Pinpoint the cell where the given text exists, returning its [X, Y] midpoint coordinate. 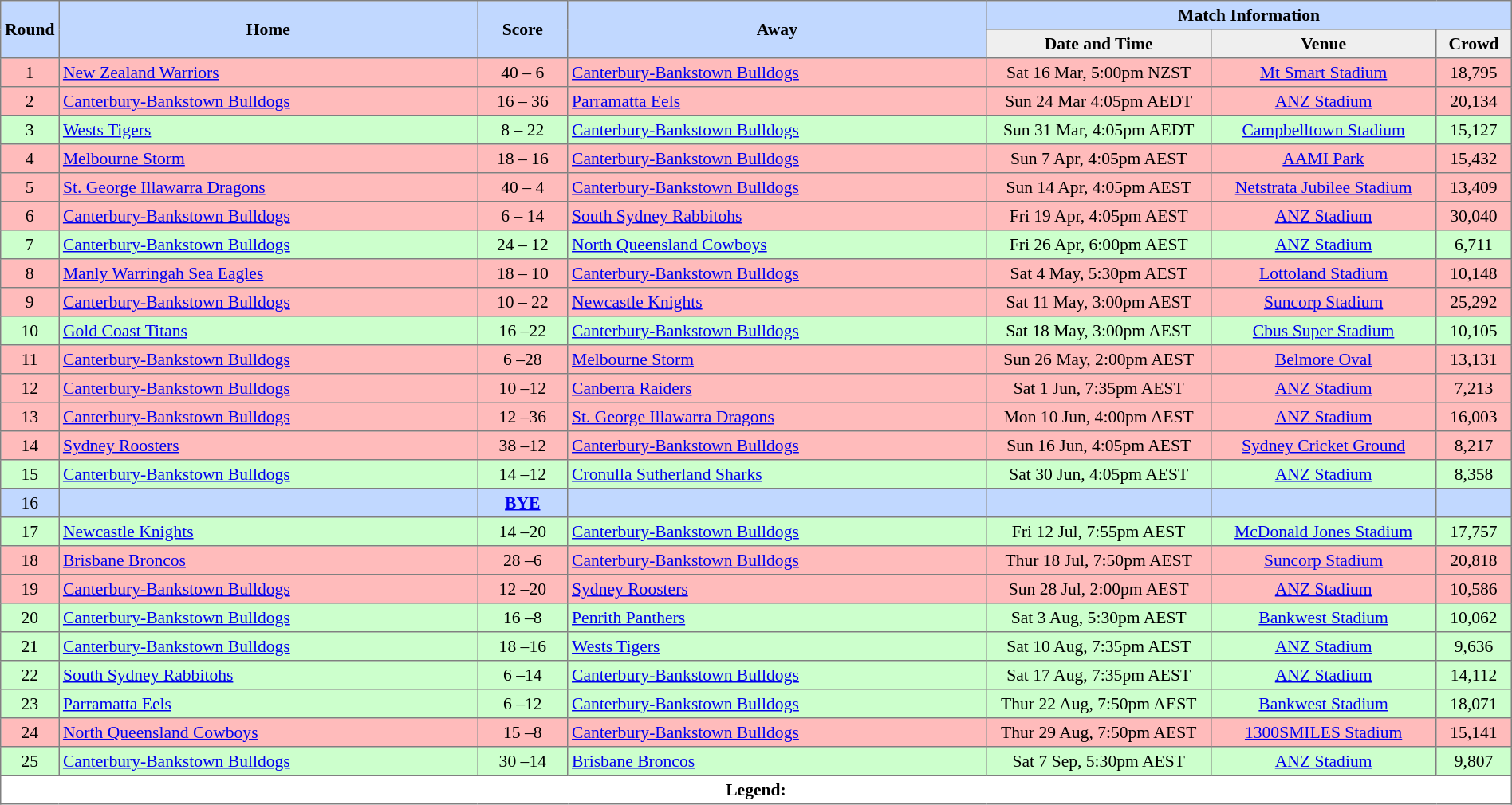
Thur 22 Aug, 7:50pm AEST [1099, 704]
7 [30, 245]
10,586 [1474, 589]
15 –8 [523, 732]
Away [777, 29]
10 [30, 331]
1 [30, 73]
21 [30, 646]
20,134 [1474, 101]
BYE [523, 503]
6 –12 [523, 704]
6 –28 [523, 359]
Sat 18 May, 3:00pm AEST [1099, 331]
Fri 26 Apr, 6:00pm AEST [1099, 245]
24 – 12 [523, 245]
8,358 [1474, 474]
Thur 29 Aug, 7:50pm AEST [1099, 732]
Match Information [1249, 15]
25,292 [1474, 302]
Venue [1323, 44]
24 [30, 732]
4 [30, 159]
10 – 22 [523, 302]
15,141 [1474, 732]
30 –14 [523, 761]
14 [30, 446]
28 –6 [523, 560]
12 –36 [523, 417]
18 – 16 [523, 159]
8,217 [1474, 446]
12 –20 [523, 589]
22 [30, 675]
9,636 [1474, 646]
Sat 17 Aug, 7:35pm AEST [1099, 675]
Mt Smart Stadium [1323, 73]
13 [30, 417]
Sat 7 Sep, 5:30pm AEST [1099, 761]
Sun 28 Jul, 2:00pm AEST [1099, 589]
Sun 26 May, 2:00pm AEST [1099, 359]
Fri 19 Apr, 4:05pm AEST [1099, 216]
Gold Coast Titans [268, 331]
8 – 22 [523, 130]
Round [30, 29]
Netstrata Jubilee Stadium [1323, 187]
1300SMILES Stadium [1323, 732]
14 –20 [523, 532]
10,105 [1474, 331]
Cbus Super Stadium [1323, 331]
9 [30, 302]
Canberra Raiders [777, 388]
Mon 10 Jun, 4:00pm AEST [1099, 417]
13,131 [1474, 359]
Belmore Oval [1323, 359]
15 [30, 474]
14,112 [1474, 675]
Sat 16 Mar, 5:00pm NZST [1099, 73]
Legend: [756, 790]
20 [30, 618]
2 [30, 101]
14 –12 [523, 474]
Sat 3 Aug, 5:30pm AEST [1099, 618]
16 –8 [523, 618]
Penrith Panthers [777, 618]
6,711 [1474, 245]
40 – 4 [523, 187]
18,071 [1474, 704]
Date and Time [1099, 44]
13,409 [1474, 187]
Sun 7 Apr, 4:05pm AEST [1099, 159]
Sydney Cricket Ground [1323, 446]
16 –22 [523, 331]
Sat 11 May, 3:00pm AEST [1099, 302]
25 [30, 761]
16,003 [1474, 417]
20,818 [1474, 560]
Sun 16 Jun, 4:05pm AEST [1099, 446]
Sat 10 Aug, 7:35pm AEST [1099, 646]
9,807 [1474, 761]
16 – 36 [523, 101]
3 [30, 130]
6 –14 [523, 675]
10 –12 [523, 388]
Campbelltown Stadium [1323, 130]
10,062 [1474, 618]
6 – 14 [523, 216]
Crowd [1474, 44]
30,040 [1474, 216]
40 – 6 [523, 73]
7,213 [1474, 388]
Home [268, 29]
5 [30, 187]
10,148 [1474, 273]
Sat 4 May, 5:30pm AEST [1099, 273]
Sun 14 Apr, 4:05pm AEST [1099, 187]
8 [30, 273]
17 [30, 532]
Manly Warringah Sea Eagles [268, 273]
16 [30, 503]
17,757 [1474, 532]
Sat 30 Jun, 4:05pm AEST [1099, 474]
23 [30, 704]
15,127 [1474, 130]
McDonald Jones Stadium [1323, 532]
Thur 18 Jul, 7:50pm AEST [1099, 560]
Cronulla Sutherland Sharks [777, 474]
Fri 12 Jul, 7:55pm AEST [1099, 532]
New Zealand Warriors [268, 73]
18 – 10 [523, 273]
6 [30, 216]
38 –12 [523, 446]
Sun 24 Mar 4:05pm AEDT [1099, 101]
Sun 31 Mar, 4:05pm AEDT [1099, 130]
19 [30, 589]
Lottoland Stadium [1323, 273]
15,432 [1474, 159]
18,795 [1474, 73]
18 –16 [523, 646]
AAMI Park [1323, 159]
Score [523, 29]
18 [30, 560]
12 [30, 388]
Sat 1 Jun, 7:35pm AEST [1099, 388]
11 [30, 359]
